Provide the (X, Y) coordinate of the cell's center where the given text is located.  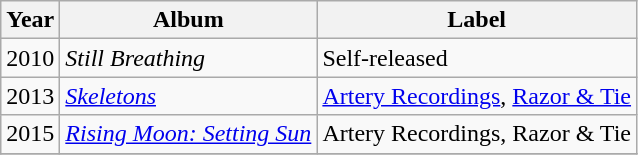
Label (477, 20)
Album (188, 20)
Self-released (477, 58)
2013 (30, 96)
Rising Moon: Setting Sun (188, 134)
2015 (30, 134)
Year (30, 20)
Still Breathing (188, 58)
2010 (30, 58)
Skeletons (188, 96)
